For the text-containing cell, return its midpoint in [x, y] coordinate format. 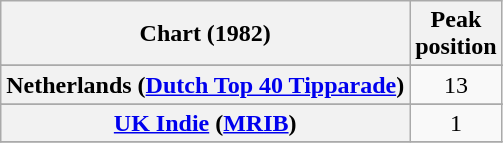
1 [456, 123]
Chart (1982) [206, 34]
Peakposition [456, 34]
Netherlands (Dutch Top 40 Tipparade) [206, 85]
13 [456, 85]
UK Indie (MRIB) [206, 123]
